Provide the (x, y) coordinate of the cell's center where the given text is located.  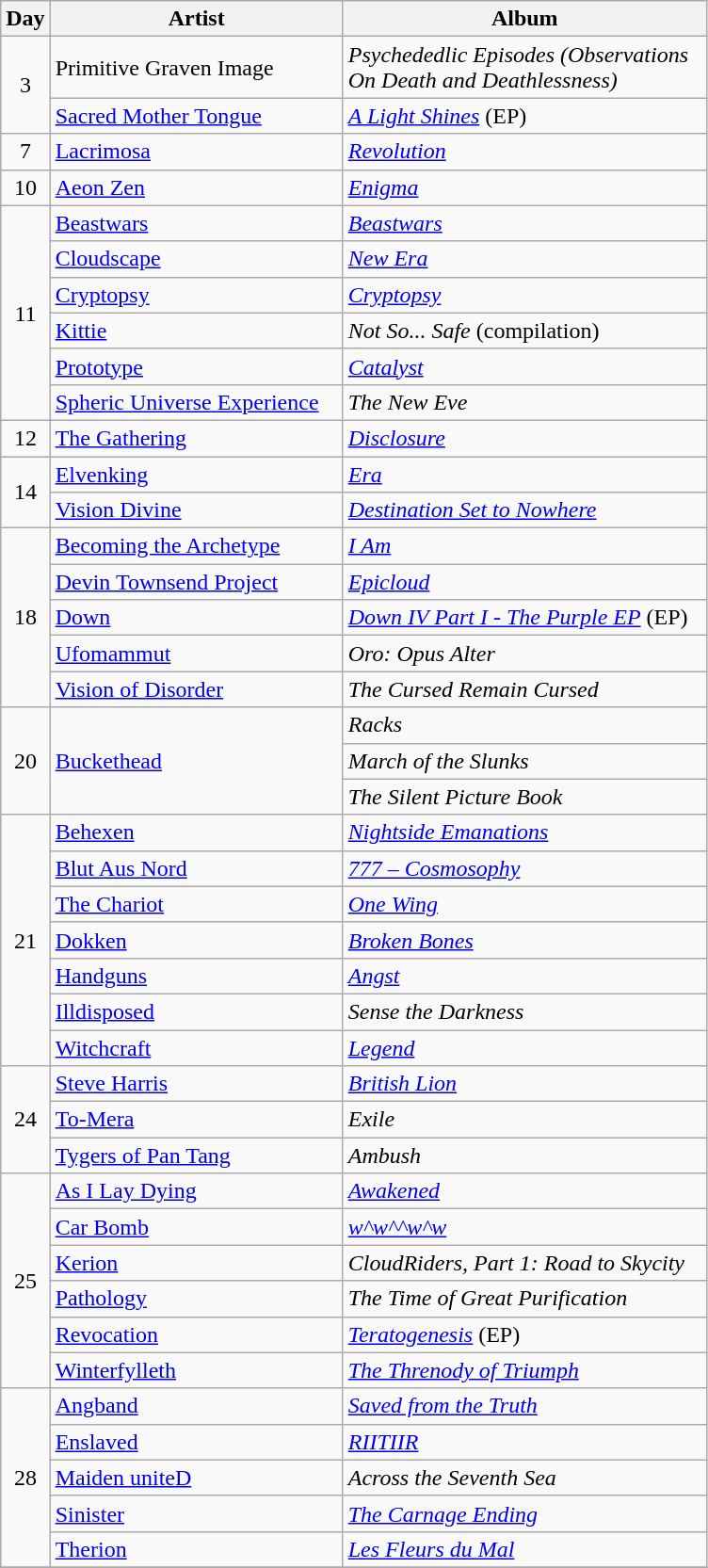
Exile (524, 1120)
Broken Bones (524, 940)
Disclosure (524, 438)
Winterfylleth (196, 1370)
March of the Slunks (524, 761)
CloudRiders, Part 1: Road to Skycity (524, 1263)
Illdisposed (196, 1011)
Maiden uniteD (196, 1478)
Down IV Part I - The Purple EP (EP) (524, 618)
Across the Seventh Sea (524, 1478)
Day (25, 19)
Not So... Safe (compilation) (524, 331)
The Chariot (196, 904)
Psychededlic Episodes (Observations On Death and Deathlessness) (524, 68)
I Am (524, 546)
Angband (196, 1406)
Primitive Graven Image (196, 68)
Vision of Disorder (196, 689)
Revolution (524, 152)
28 (25, 1478)
Sense the Darkness (524, 1011)
Kittie (196, 331)
Behexen (196, 832)
Ambush (524, 1156)
Artist (196, 19)
Enslaved (196, 1442)
Catalyst (524, 366)
Tygers of Pan Tang (196, 1156)
Album (524, 19)
Sinister (196, 1513)
British Lion (524, 1084)
7 (25, 152)
Vision Divine (196, 510)
Epicloud (524, 582)
Sacred Mother Tongue (196, 116)
Dokken (196, 940)
As I Lay Dying (196, 1191)
20 (25, 761)
To-Mera (196, 1120)
The New Eve (524, 402)
Teratogenesis (EP) (524, 1334)
11 (25, 313)
Steve Harris (196, 1084)
24 (25, 1120)
The Silent Picture Book (524, 797)
3 (25, 85)
w^w^^w^w (524, 1227)
Down (196, 618)
Buckethead (196, 761)
21 (25, 940)
Witchcraft (196, 1048)
Oro: Opus Alter (524, 654)
The Gathering (196, 438)
Ufomammut (196, 654)
Era (524, 474)
Elvenking (196, 474)
Destination Set to Nowhere (524, 510)
The Threnody of Triumph (524, 1370)
12 (25, 438)
Revocation (196, 1334)
14 (25, 492)
Lacrimosa (196, 152)
New Era (524, 259)
Cloudscape (196, 259)
The Cursed Remain Cursed (524, 689)
RIITIIR (524, 1442)
Aeon Zen (196, 187)
Legend (524, 1048)
Prototype (196, 366)
Saved from the Truth (524, 1406)
Kerion (196, 1263)
Handguns (196, 976)
Devin Townsend Project (196, 582)
Car Bomb (196, 1227)
One Wing (524, 904)
The Carnage Ending (524, 1513)
25 (25, 1281)
Becoming the Archetype (196, 546)
Racks (524, 725)
10 (25, 187)
The Time of Great Purification (524, 1299)
Les Fleurs du Mal (524, 1549)
Pathology (196, 1299)
Enigma (524, 187)
A Light Shines (EP) (524, 116)
Nightside Emanations (524, 832)
Blut Aus Nord (196, 868)
Therion (196, 1549)
Awakened (524, 1191)
Spheric Universe Experience (196, 402)
18 (25, 618)
777 – Cosmosophy (524, 868)
Angst (524, 976)
